Provide the [X, Y] coordinate of the cell's center where the given text is located.  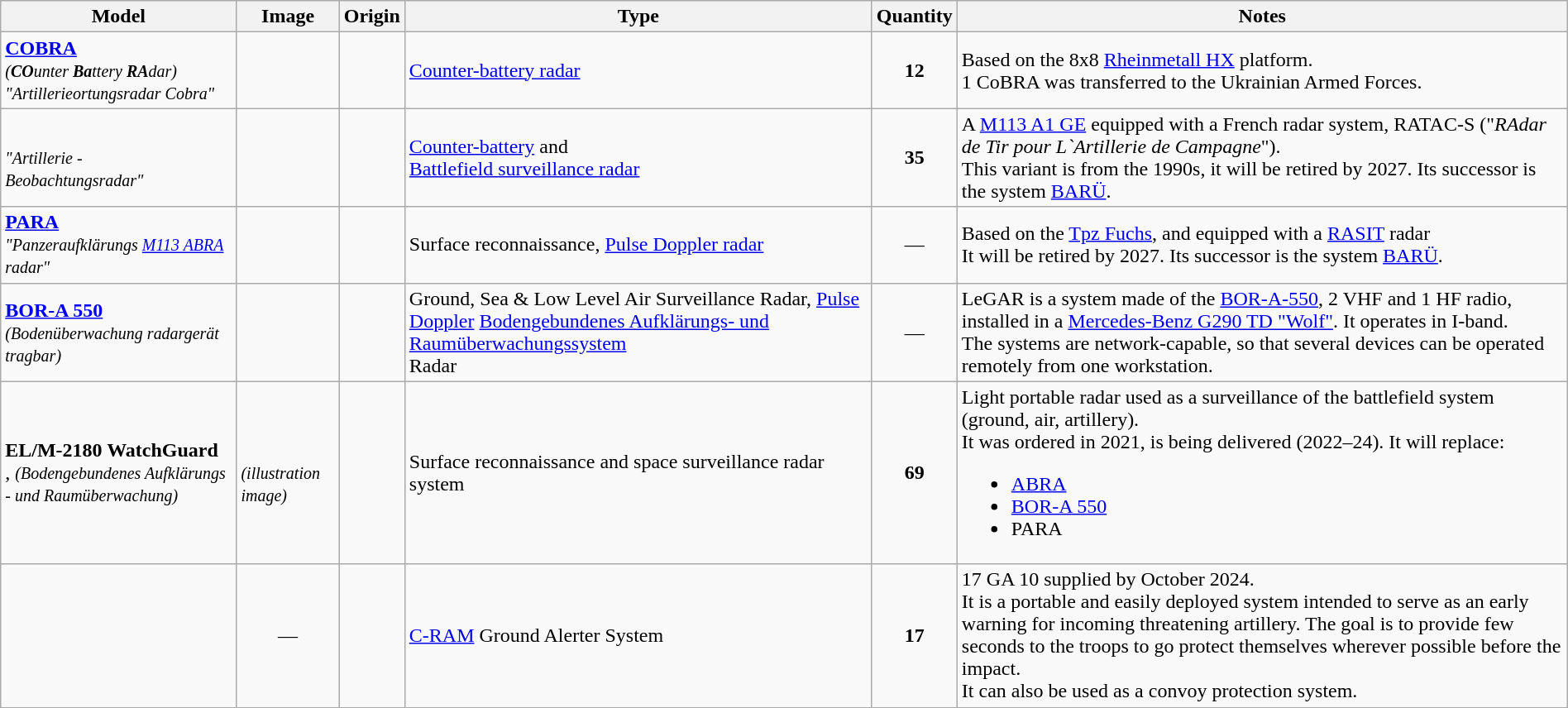
Surface reconnaissance and space surveillance radar system [638, 473]
COBRA(COunter Battery RAdar)"Artillerieortungsradar Cobra" [119, 70]
Surface reconnaissance, Pulse Doppler radar [638, 245]
Counter-battery andBattlefield surveillance radar [638, 157]
Origin [372, 17]
Ground, Sea & Low Level Air Surveillance Radar, Pulse Doppler Bodengebundenes Aufklärungs- und RaumüberwachungssystemRadar [638, 332]
PARA"Panzeraufklärungs M113 ABRAradar" [119, 245]
EL/M-2180 WatchGuard, (Bodengebundenes Aufklärungs - und Raumüberwachung) [119, 473]
12 [915, 70]
Based on the Tpz Fuchs, and equipped with a RASIT radarIt will be retired by 2027. Its successor is the system BARÜ. [1262, 245]
Based on the 8x8 Rheinmetall HX platform.1 CoBRA was transferred to the Ukrainian Armed Forces. [1262, 70]
Counter-battery radar [638, 70]
"Artillerie - Beobachtungsradar" [119, 157]
Model [119, 17]
17 [915, 635]
Type [638, 17]
Quantity [915, 17]
Notes [1262, 17]
C-RAM Ground Alerter System [638, 635]
(illustration image) [288, 473]
BOR-A 550 (Bodenüberwachung radargerät tragbar) [119, 332]
Image [288, 17]
35 [915, 157]
69 [915, 473]
